Return the [X, Y] coordinate for the center point of the cell that contains the specified text.  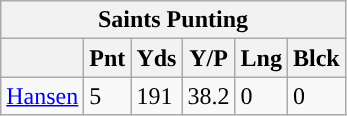
Lng [261, 58]
Yds [156, 58]
Blck [316, 58]
Saints Punting [173, 20]
Y/P [208, 58]
5 [108, 96]
38.2 [208, 96]
Hansen [42, 96]
Pnt [108, 58]
191 [156, 96]
